Determine the (X, Y) coordinate at the center of the cell enclosing the given text.  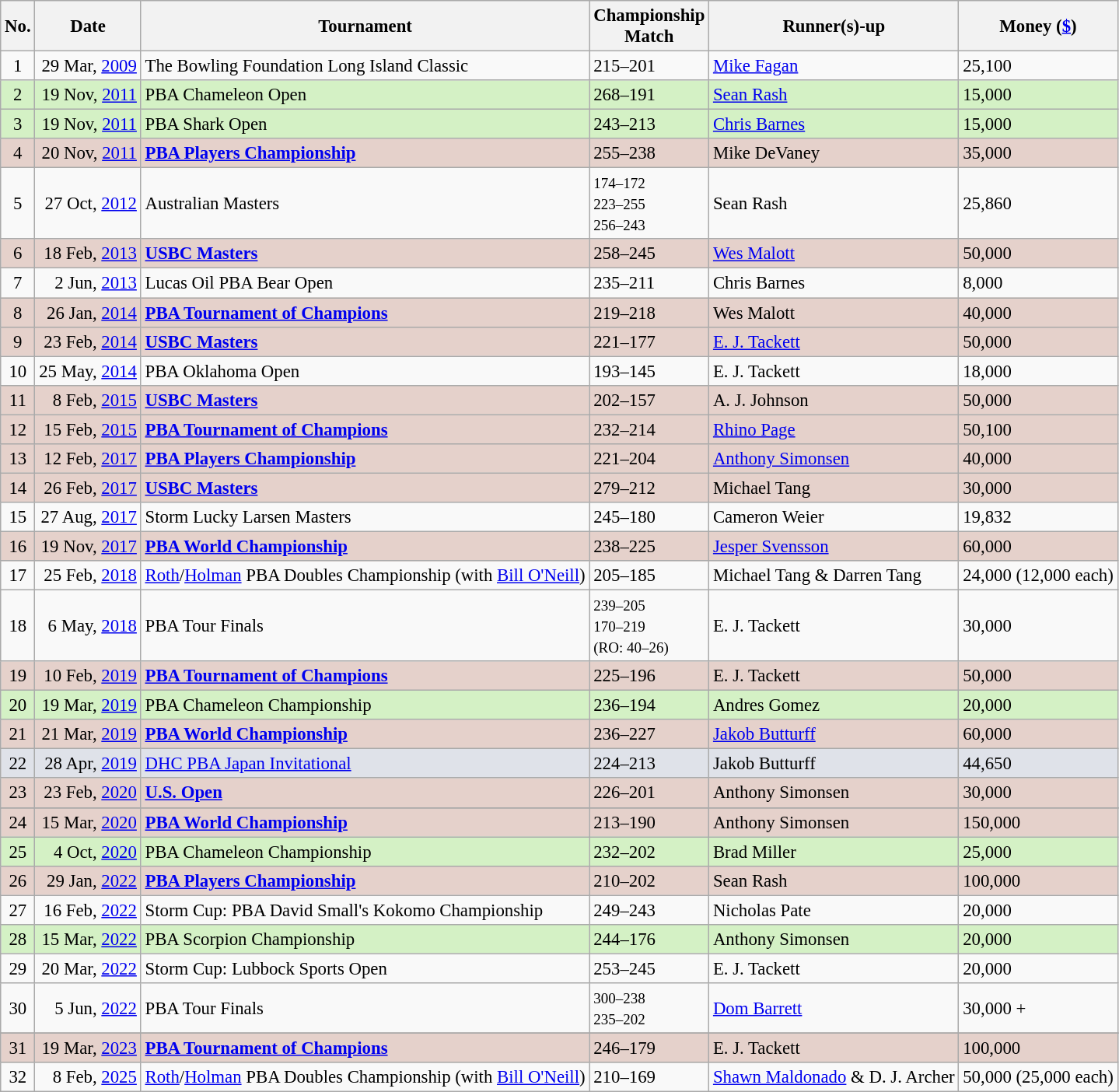
221–177 (649, 341)
14 (18, 488)
Brad Miller (834, 852)
ChampionshipMatch (649, 26)
31 (18, 1048)
19 Mar, 2019 (88, 705)
PBA Oklahoma Open (365, 371)
24 (18, 822)
253–245 (649, 968)
Tournament (365, 26)
279–212 (649, 488)
202–157 (649, 400)
No. (18, 26)
213–190 (649, 822)
Cameron Weier (834, 517)
221–204 (649, 459)
243–213 (649, 124)
25,100 (1038, 66)
268–191 (649, 95)
50,000 (25,000 each) (1038, 1077)
232–214 (649, 429)
25 (18, 852)
16 (18, 546)
10 Feb, 2019 (88, 676)
20 Nov, 2011 (88, 153)
20 (18, 705)
6 (18, 254)
30,000 + (1038, 1008)
29 Mar, 2009 (88, 66)
258–245 (649, 254)
18,000 (1038, 371)
21 Mar, 2019 (88, 734)
300–238235–202 (649, 1008)
A. J. Johnson (834, 400)
19,832 (1038, 517)
18 Feb, 2013 (88, 254)
4 (18, 153)
PBA Chameleon Open (365, 95)
15 Feb, 2015 (88, 429)
150,000 (1038, 822)
Runner(s)-up (834, 26)
232–202 (649, 852)
3 (18, 124)
29 Jan, 2022 (88, 880)
236–194 (649, 705)
21 (18, 734)
Lucas Oil PBA Bear Open (365, 283)
7 (18, 283)
23 Feb, 2020 (88, 793)
219–218 (649, 313)
26 Feb, 2017 (88, 488)
12 (18, 429)
9 (18, 341)
PBA Scorpion Championship (365, 940)
25 May, 2014 (88, 371)
Mike Fagan (834, 66)
Jesper Svensson (834, 546)
29 (18, 968)
245–180 (649, 517)
Australian Masters (365, 204)
225–196 (649, 676)
28 (18, 940)
235–211 (649, 283)
U.S. Open (365, 793)
28 Apr, 2019 (88, 764)
15 (18, 517)
PBA Shark Open (365, 124)
6 May, 2018 (88, 626)
26 Jan, 2014 (88, 313)
249–243 (649, 910)
13 (18, 459)
1 (18, 66)
Andres Gomez (834, 705)
18 (18, 626)
8 Feb, 2025 (88, 1077)
215–201 (649, 66)
5 Jun, 2022 (88, 1008)
25 Feb, 2018 (88, 576)
236–227 (649, 734)
Storm Cup: Lubbock Sports Open (365, 968)
224–213 (649, 764)
Dom Barrett (834, 1008)
19 Mar, 2023 (88, 1048)
239–205170–219(RO: 40–26) (649, 626)
20 Mar, 2022 (88, 968)
15 Mar, 2022 (88, 940)
8,000 (1038, 283)
Storm Lucky Larsen Masters (365, 517)
27 (18, 910)
210–202 (649, 880)
DHC PBA Japan Invitational (365, 764)
23 Feb, 2014 (88, 341)
246–179 (649, 1048)
15 Mar, 2020 (88, 822)
4 Oct, 2020 (88, 852)
8 Feb, 2015 (88, 400)
255–238 (649, 153)
205–185 (649, 576)
17 (18, 576)
10 (18, 371)
19 (18, 676)
2 Jun, 2013 (88, 283)
30 (18, 1008)
Michael Tang (834, 488)
238–225 (649, 546)
Storm Cup: PBA David Small's Kokomo Championship (365, 910)
2 (18, 95)
26 (18, 880)
174–172223–255256–243 (649, 204)
Rhino Page (834, 429)
244–176 (649, 940)
12 Feb, 2017 (88, 459)
23 (18, 793)
25,000 (1038, 852)
27 Oct, 2012 (88, 204)
27 Aug, 2017 (88, 517)
22 (18, 764)
50,100 (1038, 429)
Michael Tang & Darren Tang (834, 576)
210–169 (649, 1077)
19 Nov, 2017 (88, 546)
193–145 (649, 371)
The Bowling Foundation Long Island Classic (365, 66)
24,000 (12,000 each) (1038, 576)
226–201 (649, 793)
35,000 (1038, 153)
Mike DeVaney (834, 153)
44,650 (1038, 764)
16 Feb, 2022 (88, 910)
11 (18, 400)
Nicholas Pate (834, 910)
32 (18, 1077)
5 (18, 204)
Money ($) (1038, 26)
Date (88, 26)
8 (18, 313)
25,860 (1038, 204)
Shawn Maldonado & D. J. Archer (834, 1077)
